Locate the cell with the specified text and output its [x, y] center coordinate. 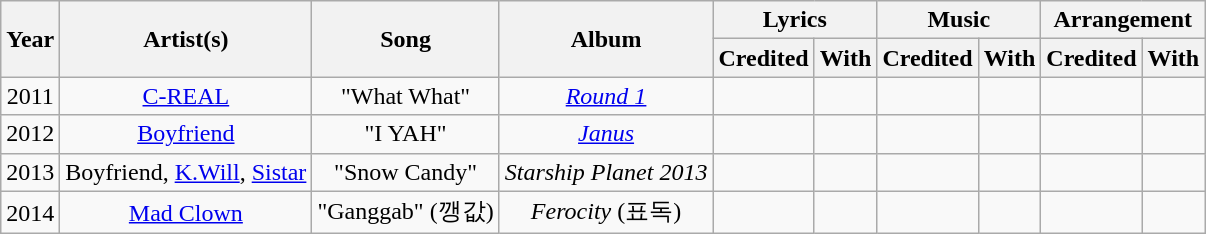
Music [959, 20]
"Ganggab" (깽값) [406, 212]
2013 [30, 172]
Round 1 [606, 96]
Song [406, 39]
2011 [30, 96]
Ferocity (표독) [606, 212]
Starship Planet 2013 [606, 172]
"I YAH" [406, 134]
Arrangement [1123, 20]
Lyrics [795, 20]
2012 [30, 134]
Album [606, 39]
"Snow Candy" [406, 172]
Year [30, 39]
Boyfriend [186, 134]
C-REAL [186, 96]
Janus [606, 134]
"What What" [406, 96]
Mad Clown [186, 212]
2014 [30, 212]
Artist(s) [186, 39]
Boyfriend, K.Will, Sistar [186, 172]
